Locate the cell with the specified text and output its (X, Y) center coordinate. 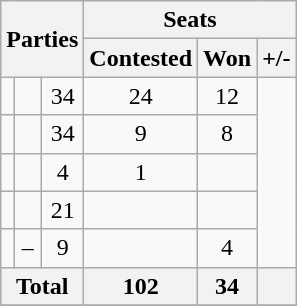
102 (141, 286)
Seats (190, 20)
21 (63, 210)
12 (228, 96)
Parties (42, 39)
Won (228, 58)
1 (141, 172)
8 (228, 134)
+/- (276, 58)
24 (141, 96)
Total (42, 286)
– (28, 248)
Contested (141, 58)
